Identify which cell holds the provided text, then report its (X, Y) central coordinate. 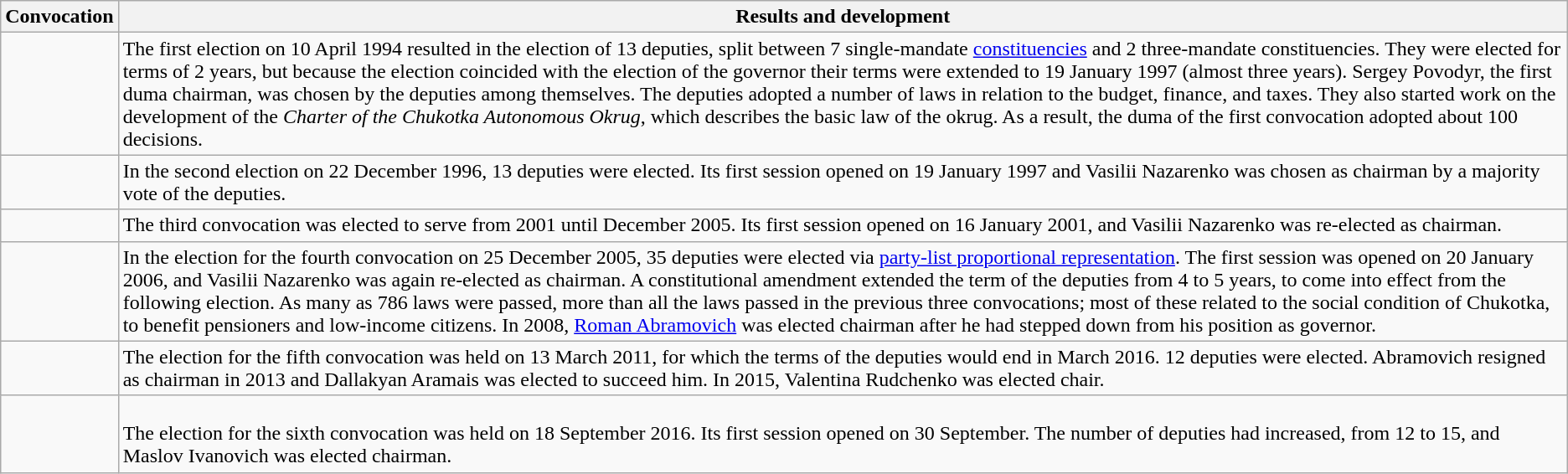
Results and development (843, 17)
Convocation (59, 17)
